Search for the cell housing the specified text and yield its [X, Y] center coordinate. 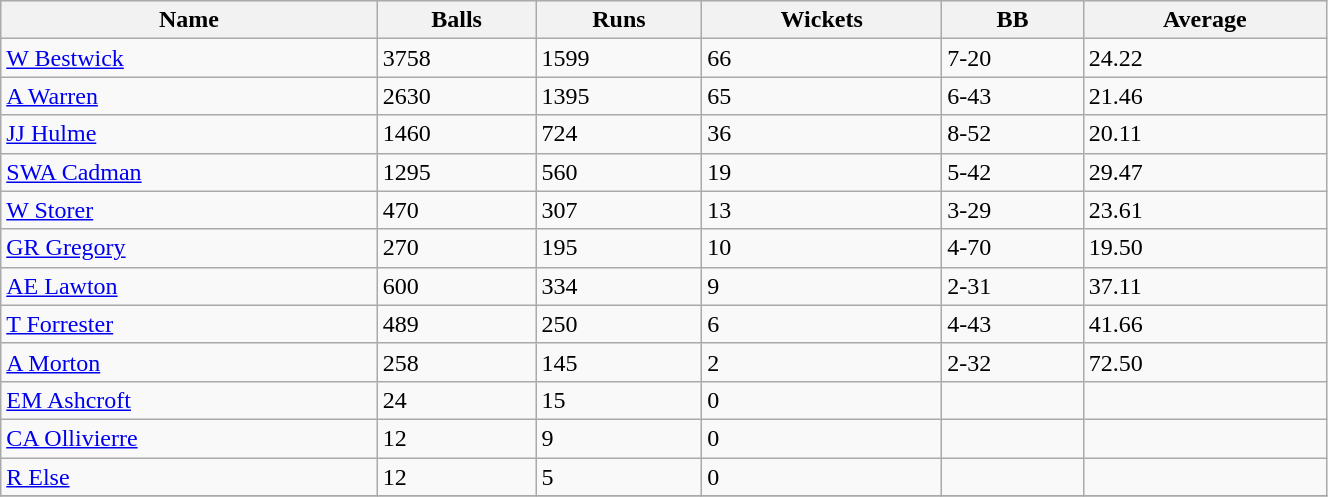
CA Ollivierre [189, 438]
66 [822, 58]
BB [1013, 20]
600 [456, 286]
145 [619, 362]
258 [456, 362]
10 [822, 248]
334 [619, 286]
29.47 [1204, 172]
2-31 [1013, 286]
6 [822, 324]
1395 [619, 96]
Balls [456, 20]
1460 [456, 134]
Runs [619, 20]
3-29 [1013, 210]
195 [619, 248]
41.66 [1204, 324]
8-52 [1013, 134]
20.11 [1204, 134]
250 [619, 324]
15 [619, 400]
JJ Hulme [189, 134]
5 [619, 477]
Name [189, 20]
A Warren [189, 96]
23.61 [1204, 210]
13 [822, 210]
19 [822, 172]
4-43 [1013, 324]
1295 [456, 172]
6-43 [1013, 96]
19.50 [1204, 248]
AE Lawton [189, 286]
7-20 [1013, 58]
R Else [189, 477]
GR Gregory [189, 248]
4-70 [1013, 248]
72.50 [1204, 362]
24.22 [1204, 58]
2 [822, 362]
SWA Cadman [189, 172]
560 [619, 172]
65 [822, 96]
Average [1204, 20]
1599 [619, 58]
24 [456, 400]
EM Ashcroft [189, 400]
T Forrester [189, 324]
2-32 [1013, 362]
36 [822, 134]
470 [456, 210]
2630 [456, 96]
37.11 [1204, 286]
5-42 [1013, 172]
Wickets [822, 20]
A Morton [189, 362]
21.46 [1204, 96]
W Bestwick [189, 58]
3758 [456, 58]
489 [456, 324]
W Storer [189, 210]
724 [619, 134]
307 [619, 210]
270 [456, 248]
